Locate the cell with the specified text and output its (x, y) center coordinate. 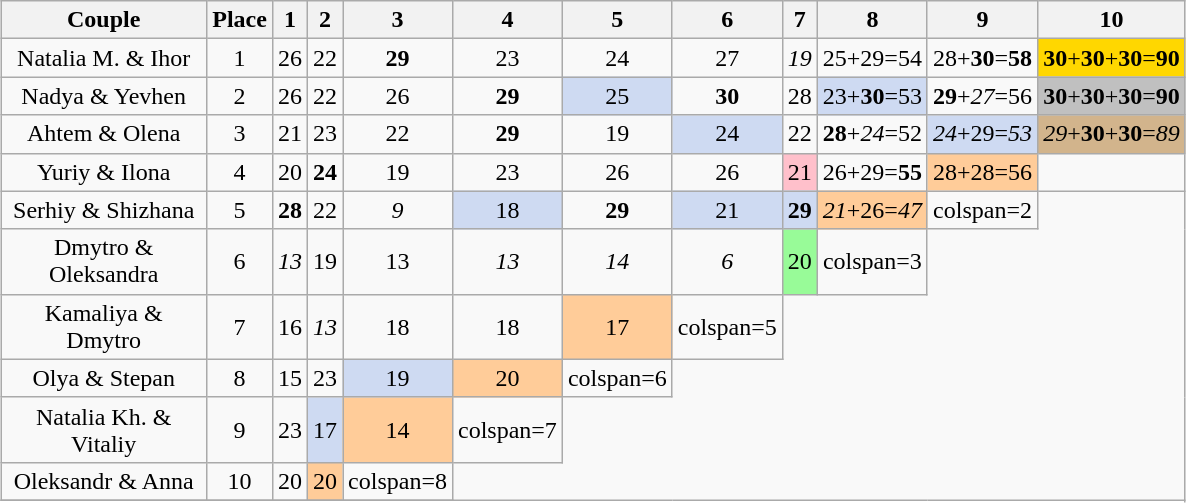
27 (727, 58)
28+28=56 (982, 172)
28+24=52 (872, 134)
26+29=55 (872, 172)
colspan=6 (617, 378)
21+26=47 (872, 210)
colspan=3 (872, 262)
Nadya & Yevhen (104, 96)
16 (290, 326)
Place (240, 20)
Kamaliya & Dmytro (104, 326)
15 (290, 378)
colspan=2 (982, 210)
29+27=56 (982, 96)
Oleksandr & Anna (104, 481)
Couple (104, 20)
colspan=8 (398, 481)
24+29=53 (982, 134)
25 (617, 96)
Natalia Kh. & Vitaliy (104, 430)
Ahtem & Olena (104, 134)
colspan=5 (727, 326)
Natalia M. & Ihor (104, 58)
Olya & Stepan (104, 378)
colspan=7 (507, 430)
28+30=58 (982, 58)
25+29=54 (872, 58)
Serhiy & Shizhana (104, 210)
Dmytro & Oleksandra (104, 262)
Yuriy & Ilona (104, 172)
30 (727, 96)
23+30=53 (872, 96)
29+30+30=89 (1112, 134)
